Detect which cell encompasses the target text, then output its (x, y) center coordinate. 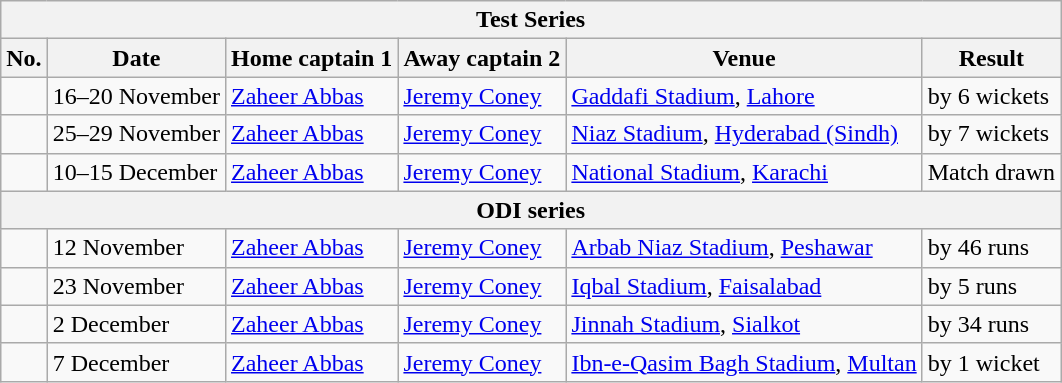
Niaz Stadium, Hyderabad (Sindh) (744, 134)
by 7 wickets (991, 134)
Away captain 2 (482, 58)
by 1 wicket (991, 362)
23 November (136, 286)
Arbab Niaz Stadium, Peshawar (744, 248)
Date (136, 58)
No. (24, 58)
Test Series (531, 20)
by 6 wickets (991, 96)
Jinnah Stadium, Sialkot (744, 324)
Gaddafi Stadium, Lahore (744, 96)
16–20 November (136, 96)
ODI series (531, 210)
Iqbal Stadium, Faisalabad (744, 286)
Result (991, 58)
7 December (136, 362)
by 5 runs (991, 286)
by 46 runs (991, 248)
Match drawn (991, 172)
2 December (136, 324)
National Stadium, Karachi (744, 172)
25–29 November (136, 134)
Venue (744, 58)
Home captain 1 (312, 58)
by 34 runs (991, 324)
Ibn-e-Qasim Bagh Stadium, Multan (744, 362)
12 November (136, 248)
10–15 December (136, 172)
